Search for the cell housing the specified text and yield its (x, y) center coordinate. 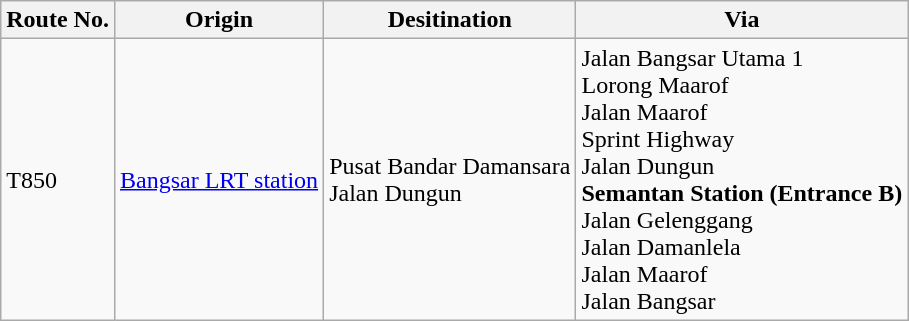
Pusat Bandar Damansara Jalan Dungun (450, 180)
Bangsar LRT station (218, 180)
Origin (218, 20)
Via (742, 20)
Route No. (58, 20)
T850 (58, 180)
Desitination (450, 20)
